Output the [x, y] coordinate of the center of the cell containing the given text.  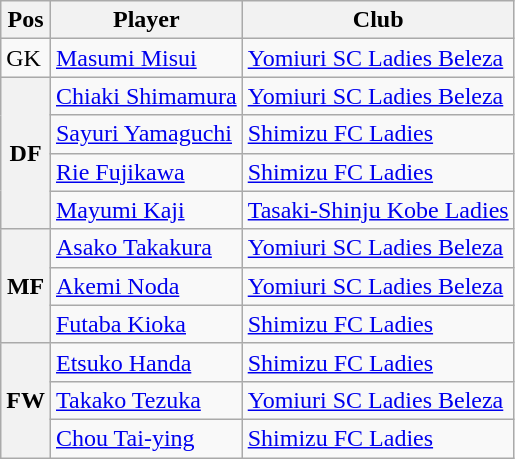
Tasaki-Shinju Kobe Ladies [378, 210]
FW [26, 400]
Akemi Noda [146, 286]
Chou Tai-ying [146, 438]
Rie Fujikawa [146, 172]
Asako Takakura [146, 248]
DF [26, 153]
MF [26, 286]
Etsuko Handa [146, 362]
Futaba Kioka [146, 324]
Masumi Misui [146, 58]
Pos [26, 20]
Mayumi Kaji [146, 210]
Player [146, 20]
Takako Tezuka [146, 400]
Sayuri Yamaguchi [146, 134]
GK [26, 58]
Club [378, 20]
Chiaki Shimamura [146, 96]
